Return the [x, y] coordinate for the center point of the cell that contains the specified text.  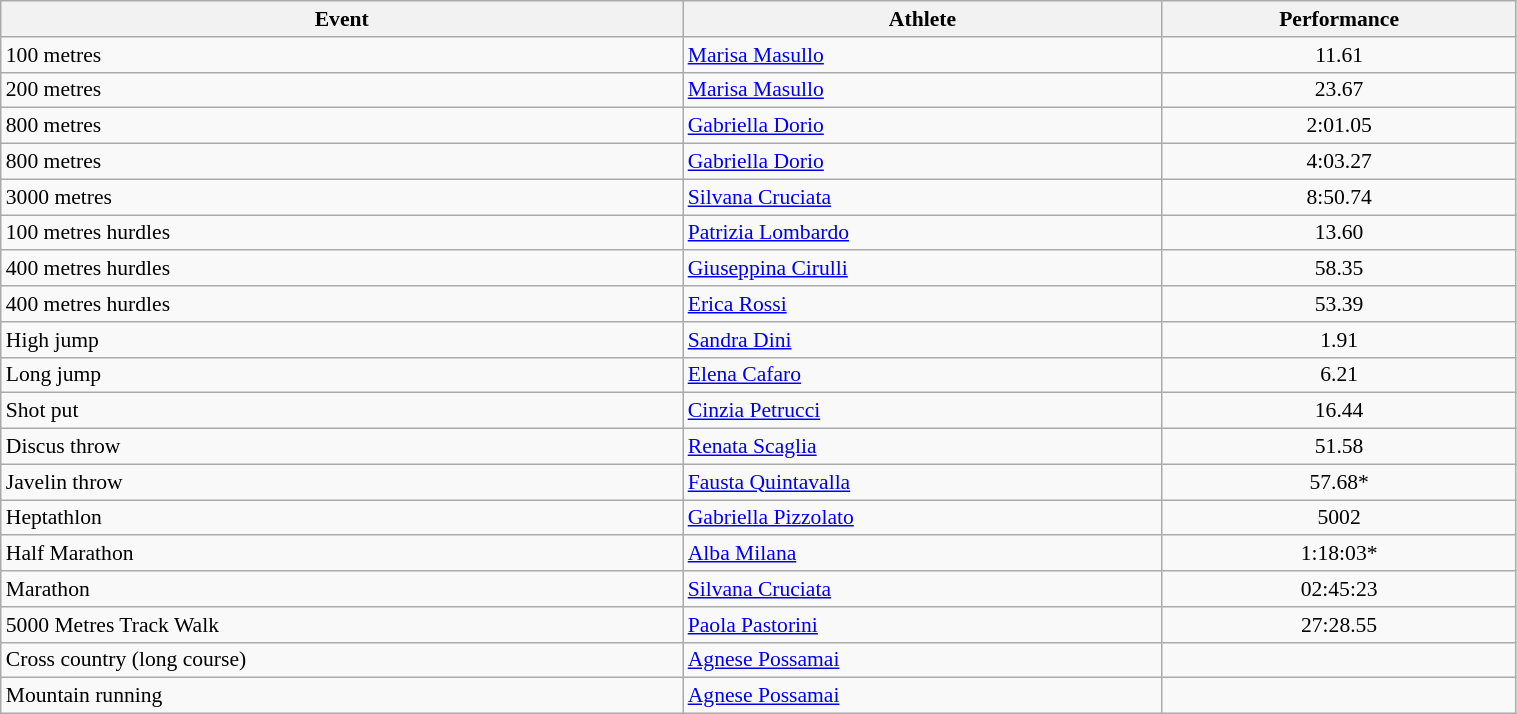
Long jump [342, 375]
Performance [1339, 19]
1:18:03* [1339, 554]
2:01.05 [1339, 126]
Fausta Quintavalla [923, 482]
4:03.27 [1339, 162]
Renata Scaglia [923, 447]
Event [342, 19]
23.67 [1339, 90]
Half Marathon [342, 554]
Paola Pastorini [923, 625]
Javelin throw [342, 482]
6.21 [1339, 375]
Elena Cafaro [923, 375]
1.91 [1339, 340]
Cinzia Petrucci [923, 411]
Mountain running [342, 696]
Giuseppina Cirulli [923, 269]
Alba Milana [923, 554]
Heptathlon [342, 518]
58.35 [1339, 269]
Marathon [342, 589]
57.68* [1339, 482]
16.44 [1339, 411]
200 metres [342, 90]
100 metres [342, 55]
Erica Rossi [923, 304]
Sandra Dini [923, 340]
5002 [1339, 518]
Discus throw [342, 447]
Shot put [342, 411]
27:28.55 [1339, 625]
100 metres hurdles [342, 233]
02:45:23 [1339, 589]
Patrizia Lombardo [923, 233]
5000 Metres Track Walk [342, 625]
51.58 [1339, 447]
Cross country (long course) [342, 660]
53.39 [1339, 304]
13.60 [1339, 233]
3000 metres [342, 197]
Gabriella Pizzolato [923, 518]
Athlete [923, 19]
8:50.74 [1339, 197]
High jump [342, 340]
11.61 [1339, 55]
